Scan for the cell matching the given text and deliver its (X, Y) coordinate at center. 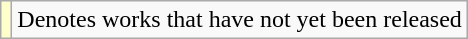
Denotes works that have not yet been released (240, 20)
